For the text-containing cell, return its midpoint in (X, Y) coordinate format. 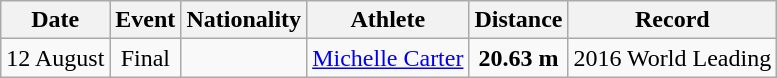
Record (672, 20)
2016 World Leading (672, 58)
Date (56, 20)
Distance (518, 20)
Nationality (244, 20)
Event (146, 20)
Michelle Carter (388, 58)
Final (146, 58)
12 August (56, 58)
20.63 m (518, 58)
Athlete (388, 20)
